Capture the cell that displays the provided text and extract its [x, y] central coordinate. 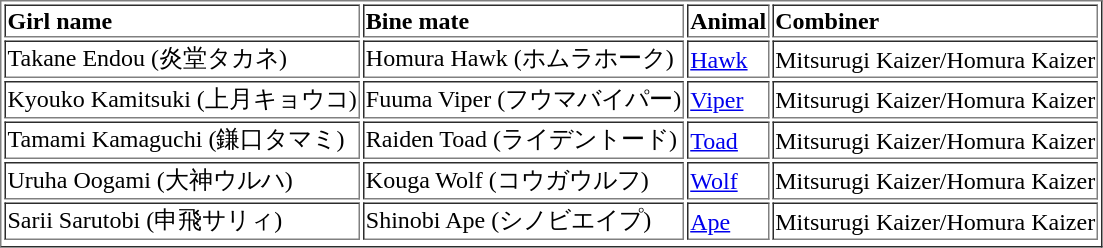
Bine mate [524, 20]
Hawk [728, 59]
Animal [728, 20]
Uruha Oogami (大神ウルハ) [182, 181]
Wolf [728, 181]
Kyouko Kamitsuki (上月キョウコ) [182, 100]
Viper [728, 100]
Homura Hawk (ホムラホーク) [524, 59]
Toad [728, 141]
Girl name [182, 20]
Shinobi Ape (シノビエイプ) [524, 221]
Ape [728, 221]
Raiden Toad (ライデントード) [524, 141]
Sarii Sarutobi (申飛サリィ) [182, 221]
Kouga Wolf (コウガウルフ) [524, 181]
Tamami Kamaguchi (鎌口タマミ) [182, 141]
Combiner [935, 20]
Fuuma Viper (フウマバイパー) [524, 100]
Takane Endou (炎堂タカネ) [182, 59]
